Pinpoint the cell where the given text exists, returning its (X, Y) midpoint coordinate. 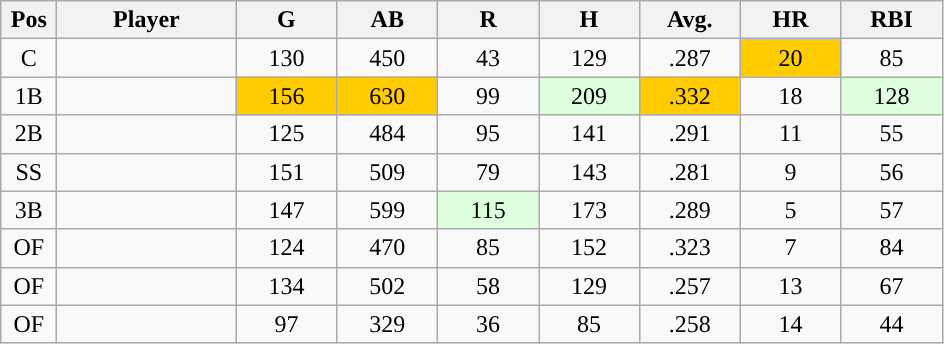
156 (286, 96)
3B (29, 210)
630 (388, 96)
1B (29, 96)
G (286, 20)
18 (790, 96)
Player (146, 20)
509 (388, 172)
.281 (690, 172)
Avg. (690, 20)
329 (388, 324)
79 (488, 172)
7 (790, 248)
130 (286, 58)
115 (488, 210)
67 (892, 286)
13 (790, 286)
143 (590, 172)
SS (29, 172)
209 (590, 96)
44 (892, 324)
151 (286, 172)
147 (286, 210)
125 (286, 134)
97 (286, 324)
.291 (690, 134)
.332 (690, 96)
.323 (690, 248)
H (590, 20)
57 (892, 210)
124 (286, 248)
.287 (690, 58)
152 (590, 248)
14 (790, 324)
56 (892, 172)
11 (790, 134)
141 (590, 134)
502 (388, 286)
95 (488, 134)
173 (590, 210)
58 (488, 286)
55 (892, 134)
.258 (690, 324)
HR (790, 20)
RBI (892, 20)
84 (892, 248)
484 (388, 134)
C (29, 58)
36 (488, 324)
9 (790, 172)
470 (388, 248)
43 (488, 58)
.289 (690, 210)
134 (286, 286)
128 (892, 96)
2B (29, 134)
99 (488, 96)
.257 (690, 286)
450 (388, 58)
20 (790, 58)
Pos (29, 20)
AB (388, 20)
5 (790, 210)
R (488, 20)
599 (388, 210)
